Extract the [x, y] coordinate from the center of the cell holding the provided text.  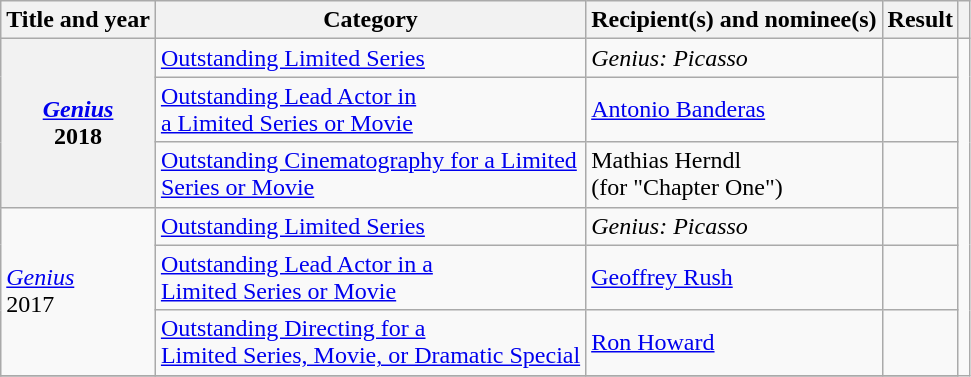
Category [370, 20]
Mathias Herndl (for "Chapter One") [734, 174]
Outstanding Directing for a Limited Series, Movie, or Dramatic Special [370, 342]
Antonio Banderas [734, 110]
Outstanding Cinematography for a Limited Series or Movie [370, 174]
Geoffrey Rush [734, 278]
Genius 2018 [78, 123]
Recipient(s) and nominee(s) [734, 20]
Title and year [78, 20]
Ron Howard [734, 342]
Result [920, 20]
Genius 2017 [78, 291]
